Search for the cell housing the specified text and yield its (X, Y) center coordinate. 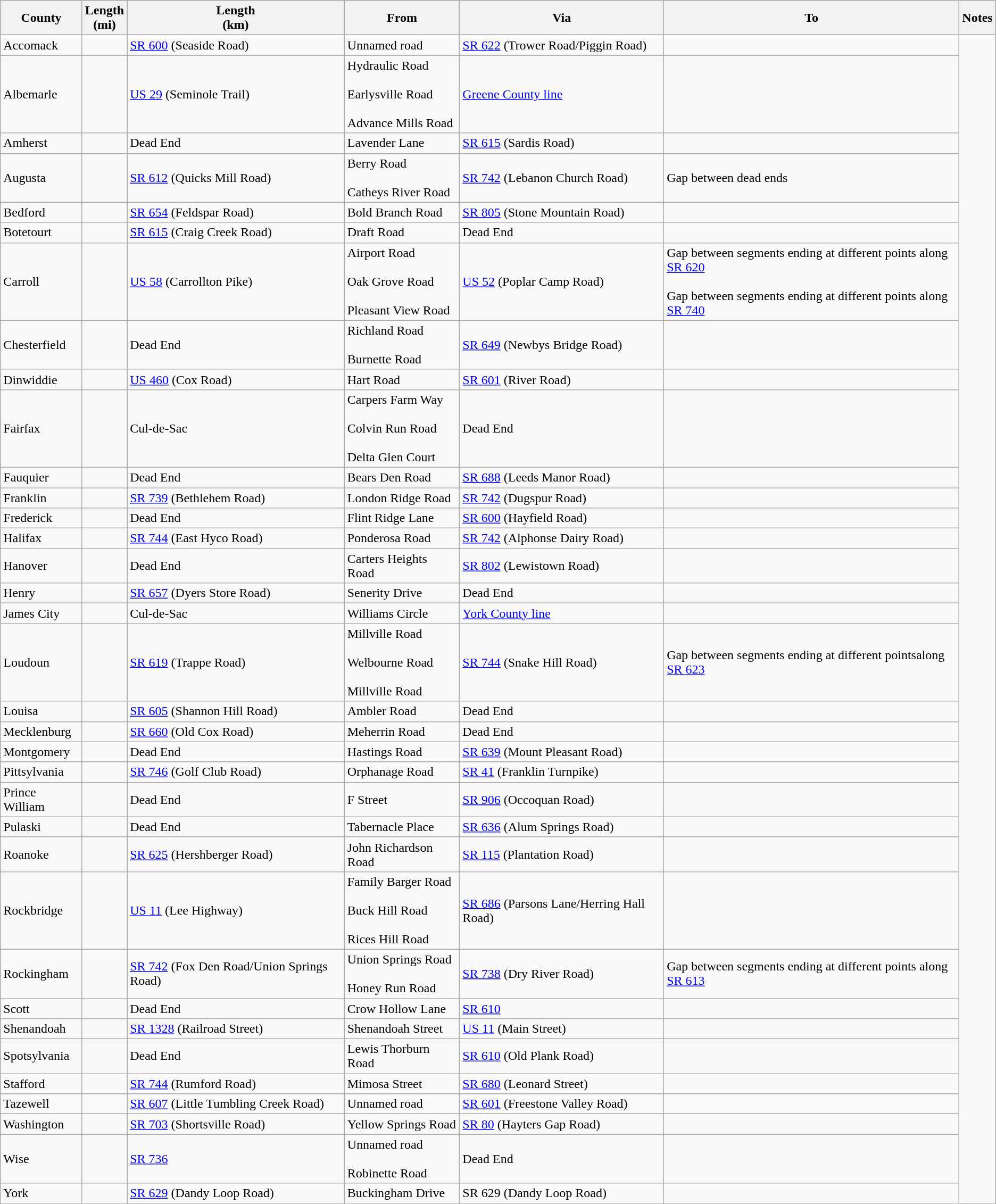
Wise (41, 1159)
SR 742 (Fox Den Road/Union Springs Road) (236, 974)
Tabernacle Place (402, 827)
Union Springs RoadHoney Run Road (402, 974)
Prince William (41, 799)
SR 680 (Leonard Street) (562, 1084)
SR 739 (Bethlehem Road) (236, 497)
Halifax (41, 538)
SR 601 (Freestone Valley Road) (562, 1104)
Bold Branch Road (402, 212)
London Ridge Road (402, 497)
SR 610 (Old Plank Road) (562, 1057)
To (812, 18)
York (41, 1193)
Crow Hollow Lane (402, 1008)
SR 746 (Golf Club Road) (236, 772)
SR 619 (Trappe Road) (236, 662)
SR 622 (Trower Road/Piggin Road) (562, 45)
Fauquier (41, 477)
US 11 (Lee Highway) (236, 910)
F Street (402, 799)
Bears Den Road (402, 477)
Bedford (41, 212)
SR 610 (562, 1008)
Tazewell (41, 1104)
Fairfax (41, 428)
SR 607 (Little Tumbling Creek Road) (236, 1104)
Yellow Springs Road (402, 1124)
SR 600 (Hayfield Road) (562, 518)
Via (562, 18)
Mecklenburg (41, 732)
Washington (41, 1124)
US 460 (Cox Road) (236, 379)
Spotsylvania (41, 1057)
Carters Heights Road (402, 566)
Dinwiddie (41, 379)
Lavender Lane (402, 143)
SR 605 (Shannon Hill Road) (236, 711)
John Richardson Road (402, 854)
SR 805 (Stone Mountain Road) (562, 212)
Hydraulic RoadEarlysville RoadAdvance Mills Road (402, 94)
Henry (41, 593)
Family Barger RoadBuck Hill RoadRices Hill Road (402, 910)
SR 636 (Alum Springs Road) (562, 827)
SR 625 (Hershberger Road) (236, 854)
SR 736 (236, 1159)
Louisa (41, 711)
SR 80 (Hayters Gap Road) (562, 1124)
Loudoun (41, 662)
Gap between dead ends (812, 178)
James City (41, 613)
Buckingham Drive (402, 1193)
SR 649 (Newbys Bridge Road) (562, 345)
SR 639 (Mount Pleasant Road) (562, 752)
Gap between segments ending at different points along SR 620Gap between segments ending at different points along SR 740 (812, 281)
Montgomery (41, 752)
Unnamed roadRobinette Road (402, 1159)
Notes (977, 18)
US 11 (Main Street) (562, 1029)
SR 742 (Dugspur Road) (562, 497)
SR 615 (Craig Creek Road) (236, 233)
SR 742 (Alphonse Dairy Road) (562, 538)
Pulaski (41, 827)
Hanover (41, 566)
Shenandoah (41, 1029)
SR 742 (Lebanon Church Road) (562, 178)
SR 601 (River Road) (562, 379)
Senerity Drive (402, 593)
Botetourt (41, 233)
SR 703 (Shortsville Road) (236, 1124)
SR 612 (Quicks Mill Road) (236, 178)
York County line (562, 613)
SR 802 (Lewistown Road) (562, 566)
Airport RoadOak Grove RoadPleasant View Road (402, 281)
Carroll (41, 281)
Length(mi) (104, 18)
Greene County line (562, 94)
SR 688 (Leeds Manor Road) (562, 477)
Length(km) (236, 18)
SR 1328 (Railroad Street) (236, 1029)
Amherst (41, 143)
SR 600 (Seaside Road) (236, 45)
Albemarle (41, 94)
Draft Road (402, 233)
US 52 (Poplar Camp Road) (562, 281)
County (41, 18)
Rockingham (41, 974)
SR 41 (Franklin Turnpike) (562, 772)
Shenandoah Street (402, 1029)
Ponderosa Road (402, 538)
Rockbridge (41, 910)
SR 615 (Sardis Road) (562, 143)
Chesterfield (41, 345)
Augusta (41, 178)
SR 660 (Old Cox Road) (236, 732)
Gap between segments ending at different pointsalong SR 623 (812, 662)
US 58 (Carrollton Pike) (236, 281)
Millville RoadWelbourne RoadMillville Road (402, 662)
US 29 (Seminole Trail) (236, 94)
Scott (41, 1008)
Meherrin Road (402, 732)
Hastings Road (402, 752)
SR 744 (Rumford Road) (236, 1084)
Williams Circle (402, 613)
Pittsylvania (41, 772)
SR 744 (East Hyco Road) (236, 538)
SR 686 (Parsons Lane/Herring Hall Road) (562, 910)
Mimosa Street (402, 1084)
SR 744 (Snake Hill Road) (562, 662)
Stafford (41, 1084)
Frederick (41, 518)
Orphanage Road (402, 772)
From (402, 18)
Gap between segments ending at different points along SR 613 (812, 974)
Lewis Thorburn Road (402, 1057)
SR 906 (Occoquan Road) (562, 799)
Ambler Road (402, 711)
SR 654 (Feldspar Road) (236, 212)
Roanoke (41, 854)
SR 738 (Dry River Road) (562, 974)
Richland RoadBurnette Road (402, 345)
Carpers Farm WayColvin Run RoadDelta Glen Court (402, 428)
Flint Ridge Lane (402, 518)
Accomack (41, 45)
SR 657 (Dyers Store Road) (236, 593)
Hart Road (402, 379)
Berry RoadCatheys River Road (402, 178)
SR 115 (Plantation Road) (562, 854)
Franklin (41, 497)
